Output the [X, Y] coordinate of the center of the cell containing the given text.  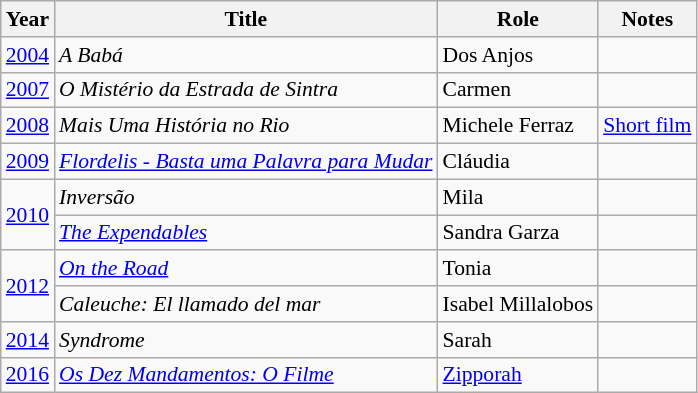
Year [28, 19]
Os Dez Mandamentos: O Filme [246, 375]
Isabel Millalobos [518, 304]
O Mistério da Estrada de Sintra [246, 90]
2008 [28, 126]
2016 [28, 375]
Carmen [518, 90]
Cláudia [518, 162]
Title [246, 19]
2007 [28, 90]
Role [518, 19]
Sandra Garza [518, 233]
Sarah [518, 340]
Caleuche: El llamado del mar [246, 304]
2014 [28, 340]
Mais Uma História no Rio [246, 126]
Zipporah [518, 375]
2009 [28, 162]
2012 [28, 286]
Tonia [518, 269]
Notes [647, 19]
Dos Anjos [518, 55]
Mila [518, 197]
A Babá [246, 55]
Short film [647, 126]
On the Road [246, 269]
Michele Ferraz [518, 126]
Flordelis - Basta uma Palavra para Mudar [246, 162]
2004 [28, 55]
2010 [28, 214]
The Expendables [246, 233]
Syndrome [246, 340]
Inversão [246, 197]
